Capture the cell that displays the provided text and extract its (x, y) central coordinate. 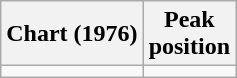
Peakposition (189, 34)
Chart (1976) (72, 34)
